Return the [x, y] coordinate for the center point of the cell that contains the specified text.  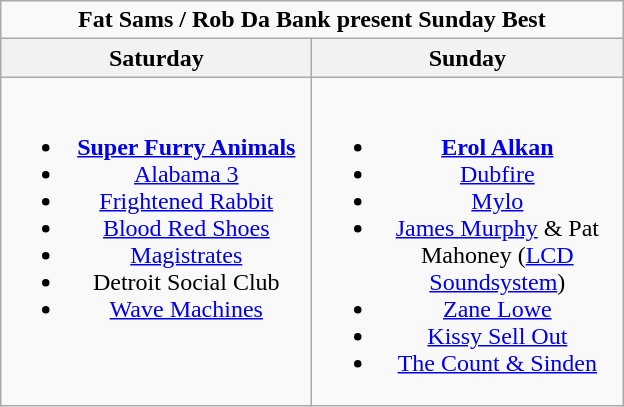
Erol AlkanDubfireMyloJames Murphy & Pat Mahoney (LCD Soundsystem)Zane LoweKissy Sell OutThe Count & Sinden [468, 242]
Fat Sams / Rob Da Bank present Sunday Best [312, 20]
Sunday [468, 58]
Saturday [156, 58]
Super Furry AnimalsAlabama 3Frightened RabbitBlood Red ShoesMagistratesDetroit Social ClubWave Machines [156, 242]
